Locate the cell with the specified text and output its [X, Y] center coordinate. 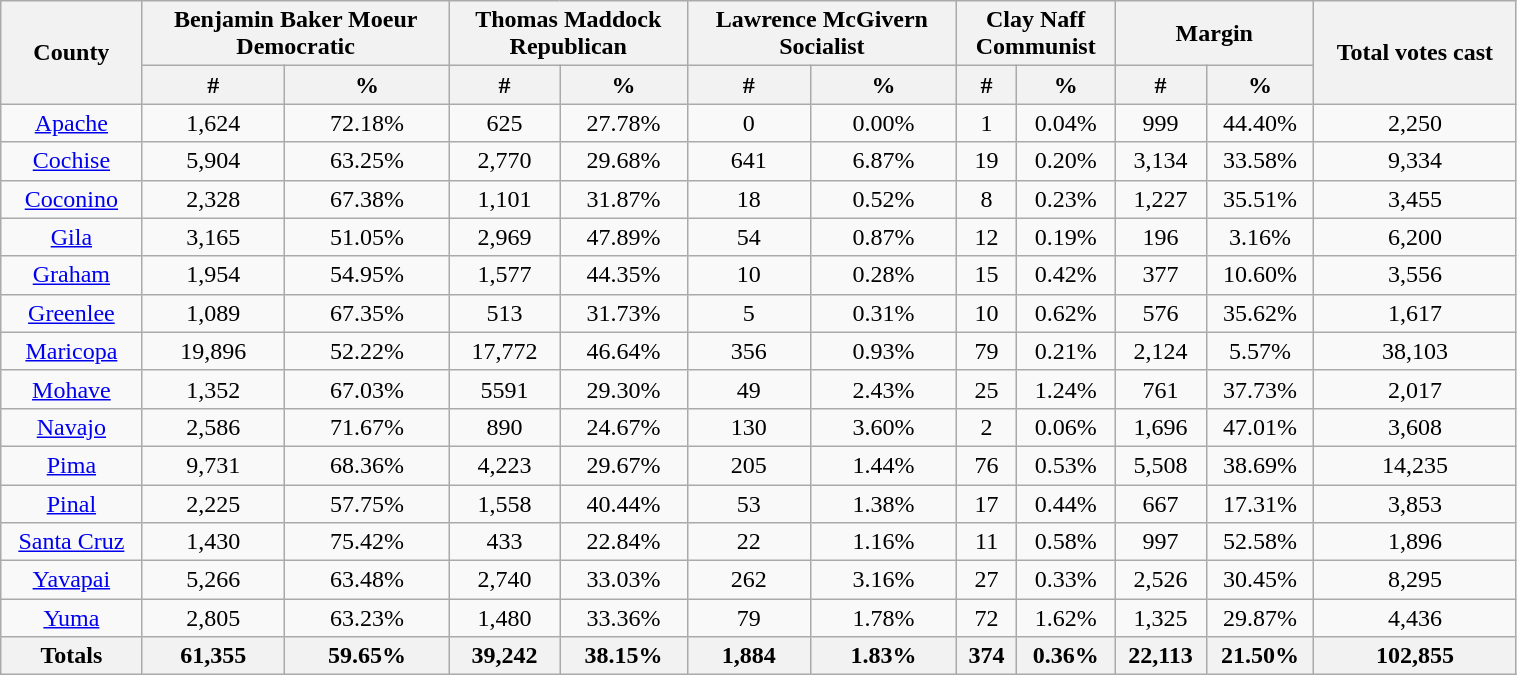
3,165 [214, 237]
71.67% [368, 427]
63.23% [368, 618]
1.38% [883, 503]
52.22% [368, 351]
29.87% [1260, 618]
1,325 [1160, 618]
Benjamin Baker MoeurDemocratic [296, 34]
37.73% [1260, 389]
1,101 [504, 199]
Thomas MaddockRepublican [568, 34]
1.16% [883, 542]
30.45% [1260, 580]
Margin [1214, 34]
Apache [72, 123]
3,134 [1160, 161]
2,124 [1160, 351]
Total votes cast [1415, 52]
17.31% [1260, 503]
35.62% [1260, 313]
3,455 [1415, 199]
2,017 [1415, 389]
Graham [72, 275]
0.58% [1066, 542]
377 [1160, 275]
46.64% [624, 351]
53 [748, 503]
27.78% [624, 123]
5,266 [214, 580]
Santa Cruz [72, 542]
17 [987, 503]
0.62% [1066, 313]
0.44% [1066, 503]
8 [987, 199]
Pinal [72, 503]
2,969 [504, 237]
39,242 [504, 656]
1,884 [748, 656]
3,853 [1415, 503]
51.05% [368, 237]
5591 [504, 389]
205 [748, 465]
57.75% [368, 503]
76 [987, 465]
Mohave [72, 389]
0.52% [883, 199]
1,954 [214, 275]
54.95% [368, 275]
31.87% [624, 199]
33.58% [1260, 161]
1,624 [214, 123]
576 [1160, 313]
67.35% [368, 313]
Clay NaffCommunist [1036, 34]
1.83% [883, 656]
761 [1160, 389]
1.78% [883, 618]
38,103 [1415, 351]
Gila [72, 237]
2,328 [214, 199]
Maricopa [72, 351]
8,295 [1415, 580]
54 [748, 237]
19 [987, 161]
72.18% [368, 123]
10.60% [1260, 275]
67.03% [368, 389]
67.38% [368, 199]
11 [987, 542]
22.84% [624, 542]
433 [504, 542]
18 [748, 199]
9,334 [1415, 161]
0.93% [883, 351]
2,526 [1160, 580]
Greenlee [72, 313]
0.06% [1066, 427]
0.53% [1066, 465]
38.69% [1260, 465]
1,896 [1415, 542]
33.36% [624, 618]
6.87% [883, 161]
0.87% [883, 237]
1,089 [214, 313]
0.20% [1066, 161]
5,904 [214, 161]
1,480 [504, 618]
21.50% [1260, 656]
641 [748, 161]
3.60% [883, 427]
0.33% [1066, 580]
44.40% [1260, 123]
5 [748, 313]
County [72, 52]
61,355 [214, 656]
196 [1160, 237]
Cochise [72, 161]
1,227 [1160, 199]
356 [748, 351]
625 [504, 123]
1,617 [1415, 313]
2,586 [214, 427]
Yuma [72, 618]
4,436 [1415, 618]
0.00% [883, 123]
999 [1160, 123]
667 [1160, 503]
29.67% [624, 465]
29.30% [624, 389]
130 [748, 427]
72 [987, 618]
17,772 [504, 351]
0.31% [883, 313]
1,558 [504, 503]
38.15% [624, 656]
47.89% [624, 237]
Totals [72, 656]
0.04% [1066, 123]
14,235 [1415, 465]
68.36% [368, 465]
2 [987, 427]
1,696 [1160, 427]
0.19% [1066, 237]
513 [504, 313]
9,731 [214, 465]
59.65% [368, 656]
374 [987, 656]
5.57% [1260, 351]
33.03% [624, 580]
3,556 [1415, 275]
1.24% [1066, 389]
40.44% [624, 503]
3,608 [1415, 427]
0.36% [1066, 656]
2.43% [883, 389]
Navajo [72, 427]
Lawrence McGivernSocialist [822, 34]
75.42% [368, 542]
0 [748, 123]
4,223 [504, 465]
2,805 [214, 618]
262 [748, 580]
15 [987, 275]
0.21% [1066, 351]
24.67% [624, 427]
2,740 [504, 580]
29.68% [624, 161]
1,352 [214, 389]
0.42% [1066, 275]
31.73% [624, 313]
25 [987, 389]
2,225 [214, 503]
63.48% [368, 580]
6,200 [1415, 237]
1,577 [504, 275]
27 [987, 580]
2,770 [504, 161]
49 [748, 389]
Coconino [72, 199]
44.35% [624, 275]
Pima [72, 465]
890 [504, 427]
47.01% [1260, 427]
12 [987, 237]
63.25% [368, 161]
52.58% [1260, 542]
1.62% [1066, 618]
1.44% [883, 465]
2,250 [1415, 123]
997 [1160, 542]
0.28% [883, 275]
1 [987, 123]
102,855 [1415, 656]
Yavapai [72, 580]
0.23% [1066, 199]
22 [748, 542]
5,508 [1160, 465]
35.51% [1260, 199]
1,430 [214, 542]
22,113 [1160, 656]
19,896 [214, 351]
